Identify which cell holds the provided text, then report its (x, y) central coordinate. 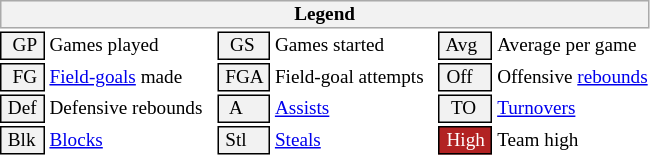
Average per game (573, 46)
Blocks (131, 140)
FG (22, 77)
Stl (244, 140)
Offensive rebounds (573, 77)
Assists (354, 108)
Defensive rebounds (131, 108)
GP (22, 46)
TO (466, 108)
Field-goals made (131, 77)
FGA (244, 77)
Blk (22, 140)
Legend (324, 14)
Def (22, 108)
Games started (354, 46)
Steals (354, 140)
Avg (466, 46)
Field-goal attempts (354, 77)
High (466, 140)
A (244, 108)
Off (466, 77)
Team high (573, 140)
GS (244, 46)
Games played (131, 46)
Turnovers (573, 108)
